Identify which cell holds the provided text, then report its (X, Y) central coordinate. 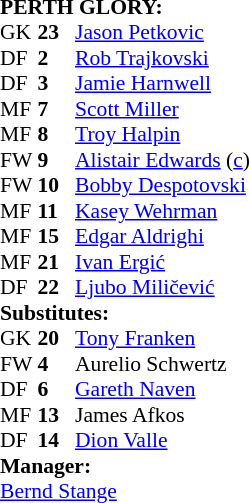
15 (57, 237)
23 (57, 33)
22 (57, 287)
10 (57, 185)
4 (57, 364)
7 (57, 109)
8 (57, 135)
3 (57, 83)
2 (57, 58)
9 (57, 160)
14 (57, 441)
6 (57, 389)
21 (57, 262)
13 (57, 415)
20 (57, 339)
11 (57, 211)
